Find where the given text appears and provide that cell's center as [x, y] coordinate. 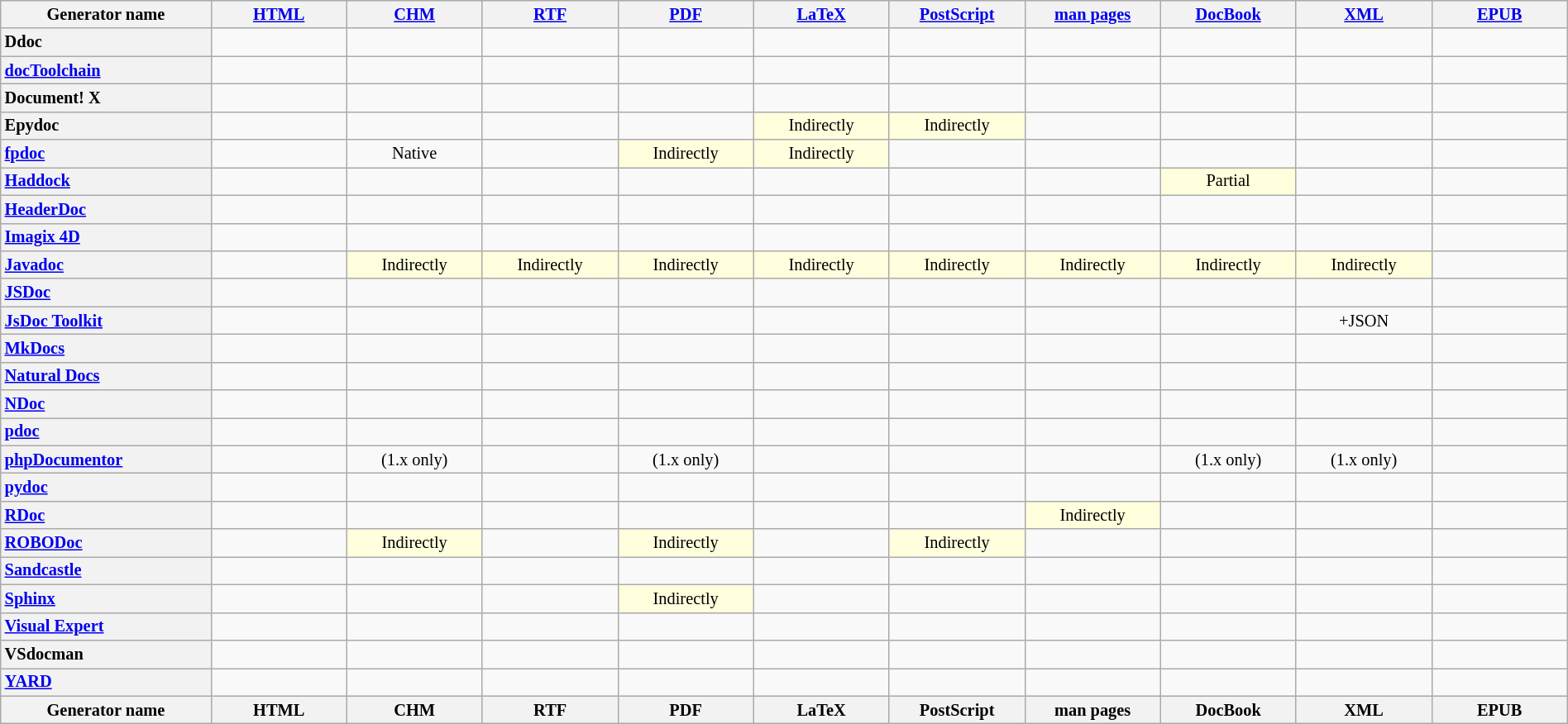
Partial [1228, 181]
ROBODoc [106, 543]
MkDocs [106, 348]
Ddoc [106, 42]
JsDoc Toolkit [106, 321]
Javadoc [106, 264]
Native [414, 154]
Sphinx [106, 598]
+JSON [1364, 321]
RDoc [106, 515]
NDoc [106, 404]
docToolchain [106, 70]
Epydoc [106, 126]
VSdocman [106, 654]
pydoc [106, 487]
Imagix 4D [106, 237]
Visual Expert [106, 626]
JSDoc [106, 293]
Haddock [106, 181]
phpDocumentor [106, 460]
Sandcastle [106, 570]
pdoc [106, 431]
fpdoc [106, 154]
Natural Docs [106, 376]
YARD [106, 682]
HeaderDoc [106, 209]
Document! X [106, 98]
